Return the (X, Y) coordinate for the center point of the cell that contains the specified text.  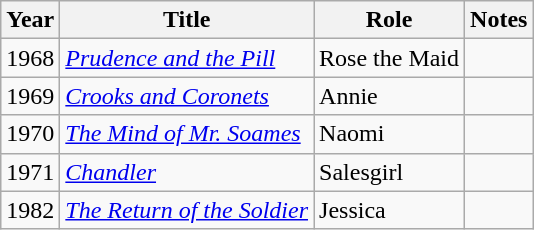
Jessica (390, 210)
1971 (30, 172)
1968 (30, 58)
Prudence and the Pill (187, 58)
Crooks and Coronets (187, 96)
Chandler (187, 172)
1970 (30, 134)
Salesgirl (390, 172)
Role (390, 20)
Year (30, 20)
1982 (30, 210)
1969 (30, 96)
Rose the Maid (390, 58)
Title (187, 20)
The Return of the Soldier (187, 210)
Annie (390, 96)
The Mind of Mr. Soames (187, 134)
Notes (499, 20)
Naomi (390, 134)
